From the cell containing the given text, extract its center point as (X, Y) coordinate. 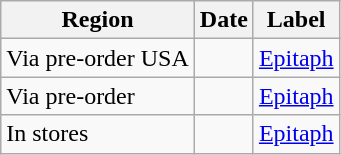
In stores (98, 134)
Label (296, 20)
Region (98, 20)
Via pre-order USA (98, 58)
Via pre-order (98, 96)
Date (224, 20)
